Search for the cell housing the specified text and yield its [X, Y] center coordinate. 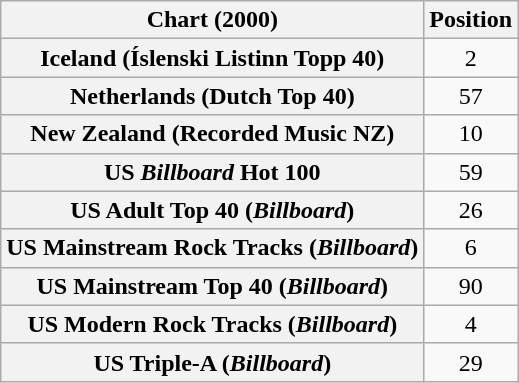
90 [471, 286]
Netherlands (Dutch Top 40) [212, 96]
29 [471, 362]
Iceland (Íslenski Listinn Topp 40) [212, 58]
US Triple-A (Billboard) [212, 362]
US Adult Top 40 (Billboard) [212, 210]
US Modern Rock Tracks (Billboard) [212, 324]
New Zealand (Recorded Music NZ) [212, 134]
6 [471, 248]
US Mainstream Rock Tracks (Billboard) [212, 248]
Position [471, 20]
4 [471, 324]
59 [471, 172]
US Billboard Hot 100 [212, 172]
US Mainstream Top 40 (Billboard) [212, 286]
26 [471, 210]
Chart (2000) [212, 20]
10 [471, 134]
2 [471, 58]
57 [471, 96]
